Pinpoint the cell where the given text exists, returning its [X, Y] midpoint coordinate. 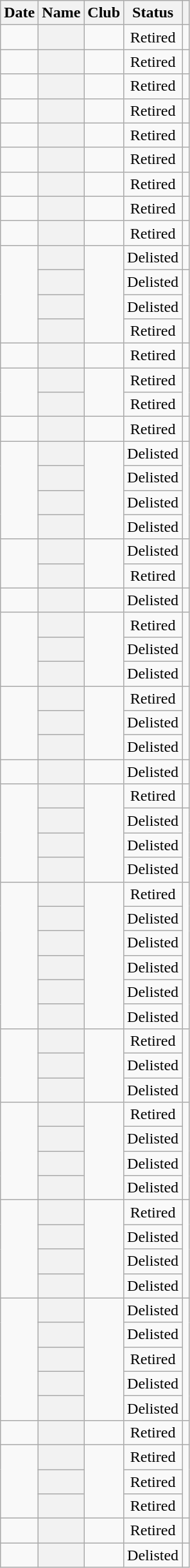
Club [104, 13]
Status [153, 13]
Date [19, 13]
Name [62, 13]
